Return the (x, y) coordinate for the center point of the cell that contains the specified text.  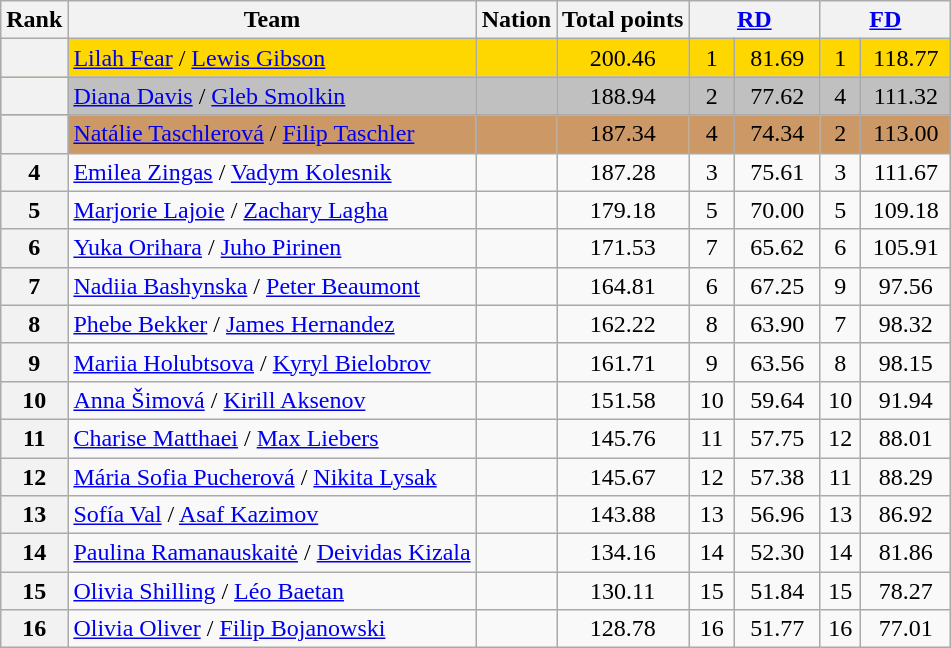
Mariia Holubtsova / Kyryl Bielobrov (272, 362)
145.67 (623, 477)
52.30 (778, 553)
Charise Matthaei / Max Liebers (272, 438)
128.78 (623, 629)
145.76 (623, 438)
Diana Davis / Gleb Smolkin (272, 96)
134.16 (623, 553)
51.77 (778, 629)
Emilea Zingas / Vadym Kolesnik (272, 172)
130.11 (623, 591)
Natálie Taschlerová / Filip Taschler (272, 134)
179.18 (623, 210)
Mária Sofia Pucherová / Nikita Lysak (272, 477)
78.27 (906, 591)
109.18 (906, 210)
Olivia Shilling / Léo Baetan (272, 591)
98.32 (906, 324)
Rank (34, 20)
188.94 (623, 96)
56.96 (778, 515)
162.22 (623, 324)
67.25 (778, 286)
57.38 (778, 477)
77.01 (906, 629)
98.15 (906, 362)
91.94 (906, 400)
151.58 (623, 400)
111.67 (906, 172)
143.88 (623, 515)
88.29 (906, 477)
113.00 (906, 134)
Yuka Orihara / Juho Pirinen (272, 248)
81.86 (906, 553)
Sofía Val / Asaf Kazimov (272, 515)
Anna Šimová / Kirill Aksenov (272, 400)
118.77 (906, 58)
Nadiia Bashynska / Peter Beaumont (272, 286)
86.92 (906, 515)
59.64 (778, 400)
63.90 (778, 324)
187.34 (623, 134)
57.75 (778, 438)
74.34 (778, 134)
164.81 (623, 286)
Team (272, 20)
187.28 (623, 172)
Nation (516, 20)
97.56 (906, 286)
75.61 (778, 172)
51.84 (778, 591)
Olivia Oliver / Filip Bojanowski (272, 629)
88.01 (906, 438)
161.71 (623, 362)
111.32 (906, 96)
Marjorie Lajoie / Zachary Lagha (272, 210)
Lilah Fear / Lewis Gibson (272, 58)
Paulina Ramanauskaitė / Deividas Kizala (272, 553)
65.62 (778, 248)
200.46 (623, 58)
Phebe Bekker / James Hernandez (272, 324)
171.53 (623, 248)
105.91 (906, 248)
FD (886, 20)
77.62 (778, 96)
RD (754, 20)
70.00 (778, 210)
Total points (623, 20)
81.69 (778, 58)
63.56 (778, 362)
